Extract the (X, Y) coordinate from the center of the cell holding the provided text.  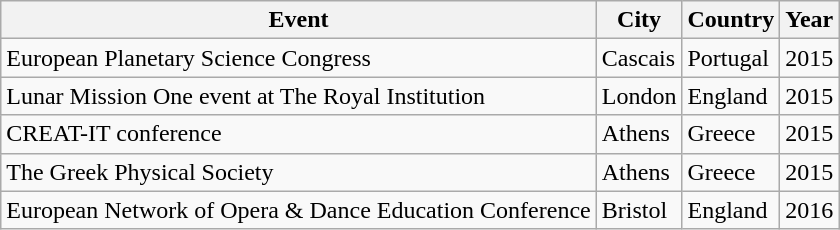
Cascais (639, 58)
Portugal (731, 58)
Lunar Mission One event at The Royal Institution (298, 96)
European Network of Opera & Dance Education Conference (298, 210)
The Greek Physical Society (298, 172)
European Planetary Science Congress (298, 58)
Event (298, 20)
London (639, 96)
CREAT-IT conference (298, 134)
Country (731, 20)
City (639, 20)
2016 (810, 210)
Year (810, 20)
Bristol (639, 210)
